Extract the [x, y] coordinate from the center of the cell holding the provided text.  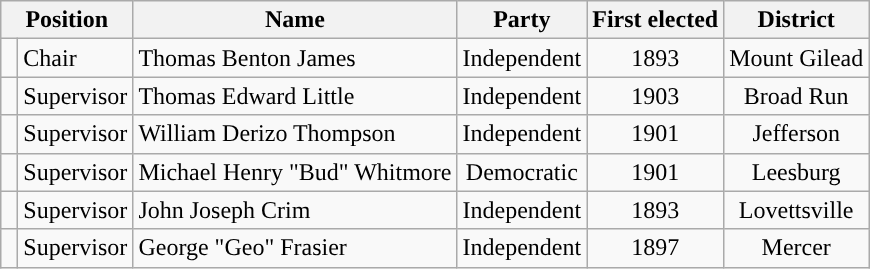
George "Geo" Frasier [295, 248]
District [796, 20]
Jefferson [796, 134]
Chair [76, 58]
Mount Gilead [796, 58]
Position [67, 20]
William Derizo Thompson [295, 134]
Broad Run [796, 96]
Mercer [796, 248]
Thomas Edward Little [295, 96]
First elected [656, 20]
1897 [656, 248]
Thomas Benton James [295, 58]
1903 [656, 96]
Lovettsville [796, 210]
John Joseph Crim [295, 210]
Party [522, 20]
Democratic [522, 172]
Michael Henry "Bud" Whitmore [295, 172]
Leesburg [796, 172]
Name [295, 20]
